Identify which cell holds the provided text, then report its [x, y] central coordinate. 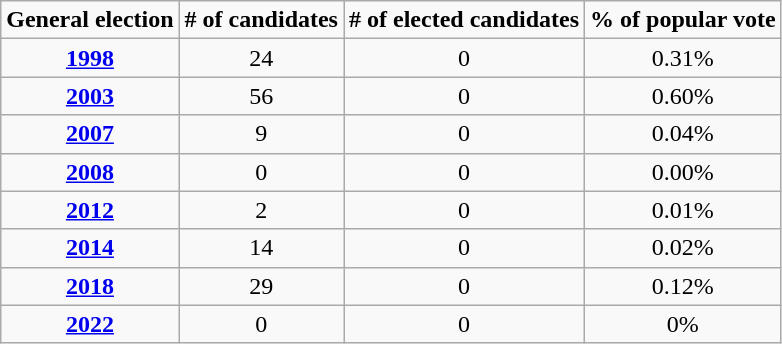
29 [261, 286]
0.31% [684, 58]
0% [684, 324]
1998 [90, 58]
0.01% [684, 210]
14 [261, 248]
24 [261, 58]
0.60% [684, 96]
2003 [90, 96]
56 [261, 96]
General election [90, 20]
0.00% [684, 172]
# of candidates [261, 20]
9 [261, 134]
0.12% [684, 286]
2007 [90, 134]
2 [261, 210]
0.02% [684, 248]
0.04% [684, 134]
2014 [90, 248]
2022 [90, 324]
# of elected candidates [464, 20]
2012 [90, 210]
% of popular vote [684, 20]
2018 [90, 286]
2008 [90, 172]
